Determine the (X, Y) coordinate at the center of the cell enclosing the given text.  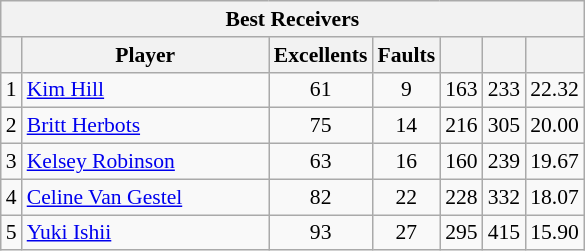
1 (12, 90)
27 (406, 233)
415 (504, 233)
Player (146, 55)
Best Receivers (292, 19)
160 (462, 162)
22 (406, 197)
5 (12, 233)
18.07 (554, 197)
163 (462, 90)
Excellents (321, 55)
63 (321, 162)
239 (504, 162)
2 (12, 126)
75 (321, 126)
20.00 (554, 126)
Faults (406, 55)
305 (504, 126)
4 (12, 197)
228 (462, 197)
Kim Hill (146, 90)
Celine Van Gestel (146, 197)
Kelsey Robinson (146, 162)
233 (504, 90)
82 (321, 197)
3 (12, 162)
22.32 (554, 90)
295 (462, 233)
216 (462, 126)
14 (406, 126)
Yuki Ishii (146, 233)
9 (406, 90)
93 (321, 233)
19.67 (554, 162)
Britt Herbots (146, 126)
16 (406, 162)
332 (504, 197)
61 (321, 90)
15.90 (554, 233)
